Detect which cell encompasses the target text, then output its (x, y) center coordinate. 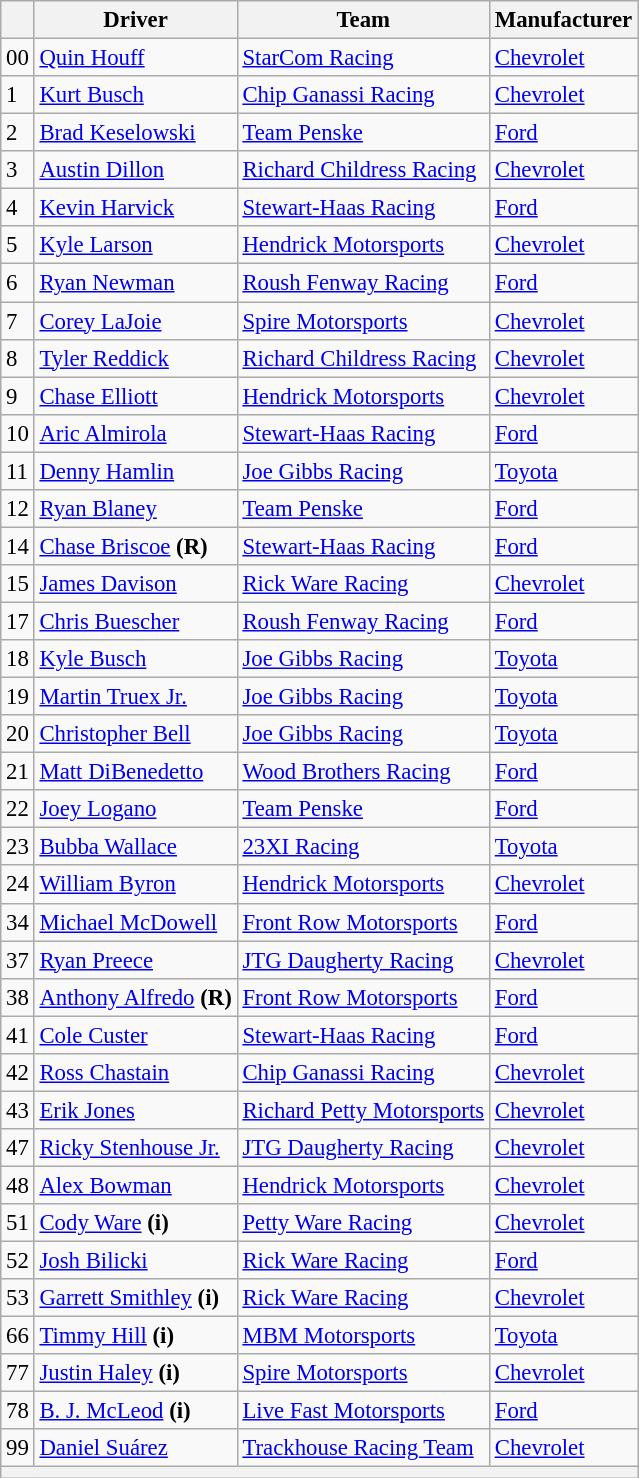
MBM Motorsports (363, 1336)
38 (18, 997)
Erik Jones (136, 1110)
18 (18, 659)
12 (18, 509)
17 (18, 621)
66 (18, 1336)
Kurt Busch (136, 95)
20 (18, 734)
Driver (136, 20)
Team (363, 20)
StarCom Racing (363, 58)
Aric Almirola (136, 433)
51 (18, 1223)
Alex Bowman (136, 1185)
Petty Ware Racing (363, 1223)
Ricky Stenhouse Jr. (136, 1148)
Manufacturer (563, 20)
Ryan Newman (136, 283)
78 (18, 1411)
00 (18, 58)
42 (18, 1073)
Anthony Alfredo (R) (136, 997)
22 (18, 809)
23XI Racing (363, 847)
5 (18, 245)
41 (18, 1035)
Joey Logano (136, 809)
53 (18, 1298)
William Byron (136, 885)
Ryan Blaney (136, 509)
43 (18, 1110)
James Davison (136, 584)
Daniel Suárez (136, 1449)
Chris Buescher (136, 621)
B. J. McLeod (i) (136, 1411)
24 (18, 885)
6 (18, 283)
4 (18, 208)
3 (18, 170)
Brad Keselowski (136, 133)
Kyle Busch (136, 659)
99 (18, 1449)
Chase Briscoe (R) (136, 546)
Kevin Harvick (136, 208)
2 (18, 133)
9 (18, 396)
Ryan Preece (136, 960)
Denny Hamlin (136, 471)
Kyle Larson (136, 245)
Austin Dillon (136, 170)
Josh Bilicki (136, 1261)
Chase Elliott (136, 396)
Cody Ware (i) (136, 1223)
19 (18, 697)
Cole Custer (136, 1035)
Richard Petty Motorsports (363, 1110)
Bubba Wallace (136, 847)
Christopher Bell (136, 734)
10 (18, 433)
7 (18, 321)
Justin Haley (i) (136, 1373)
Garrett Smithley (i) (136, 1298)
34 (18, 922)
21 (18, 772)
Michael McDowell (136, 922)
Quin Houff (136, 58)
Timmy Hill (i) (136, 1336)
Live Fast Motorsports (363, 1411)
77 (18, 1373)
Ross Chastain (136, 1073)
1 (18, 95)
14 (18, 546)
8 (18, 358)
11 (18, 471)
Wood Brothers Racing (363, 772)
23 (18, 847)
Tyler Reddick (136, 358)
Matt DiBenedetto (136, 772)
Trackhouse Racing Team (363, 1449)
37 (18, 960)
47 (18, 1148)
Corey LaJoie (136, 321)
Martin Truex Jr. (136, 697)
52 (18, 1261)
15 (18, 584)
48 (18, 1185)
